Capture the cell that displays the provided text and extract its (X, Y) central coordinate. 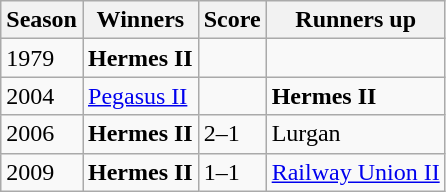
Season (42, 20)
Score (232, 20)
Runners up (356, 20)
Lurgan (356, 134)
Railway Union II (356, 172)
1–1 (232, 172)
2–1 (232, 134)
2009 (42, 172)
2006 (42, 134)
1979 (42, 58)
Winners (140, 20)
Pegasus II (140, 96)
2004 (42, 96)
